Return the [X, Y] coordinate for the center point of the cell that contains the specified text.  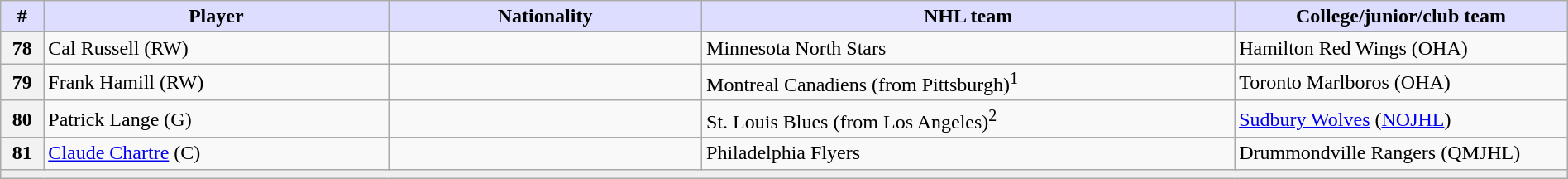
Nationality [546, 17]
College/junior/club team [1401, 17]
Hamilton Red Wings (OHA) [1401, 48]
Toronto Marlboros (OHA) [1401, 83]
# [22, 17]
Montreal Canadiens (from Pittsburgh)1 [968, 83]
81 [22, 153]
Frank Hamill (RW) [217, 83]
St. Louis Blues (from Los Angeles)2 [968, 119]
Cal Russell (RW) [217, 48]
Sudbury Wolves (NOJHL) [1401, 119]
78 [22, 48]
Philadelphia Flyers [968, 153]
Player [217, 17]
NHL team [968, 17]
Claude Chartre (C) [217, 153]
79 [22, 83]
Minnesota North Stars [968, 48]
Drummondville Rangers (QMJHL) [1401, 153]
80 [22, 119]
Patrick Lange (G) [217, 119]
